Capture the cell that displays the provided text and extract its (X, Y) central coordinate. 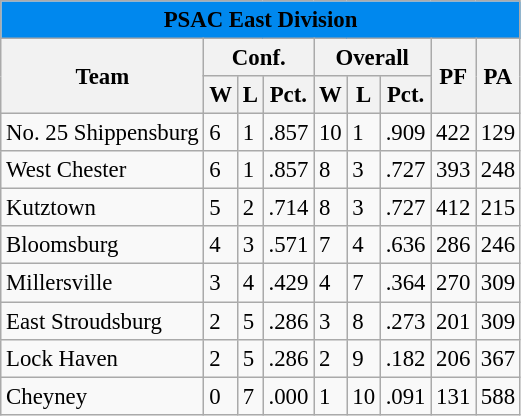
.714 (288, 208)
Bloomsburg (102, 245)
248 (498, 170)
.091 (405, 396)
PSAC East Division (261, 20)
.000 (288, 396)
East Stroudsburg (102, 321)
.182 (405, 358)
201 (454, 321)
Conf. (259, 58)
393 (454, 170)
.571 (288, 245)
422 (454, 133)
286 (454, 245)
West Chester (102, 170)
270 (454, 283)
Team (102, 76)
Cheyney (102, 396)
129 (498, 133)
Kutztown (102, 208)
246 (498, 245)
367 (498, 358)
Millersville (102, 283)
No. 25 Shippensburg (102, 133)
588 (498, 396)
PF (454, 76)
Lock Haven (102, 358)
131 (454, 396)
Overall (372, 58)
206 (454, 358)
.429 (288, 283)
.364 (405, 283)
412 (454, 208)
PA (498, 76)
9 (364, 358)
.636 (405, 245)
215 (498, 208)
.273 (405, 321)
.909 (405, 133)
0 (220, 396)
